Scan for the cell matching the given text and deliver its (x, y) coordinate at center. 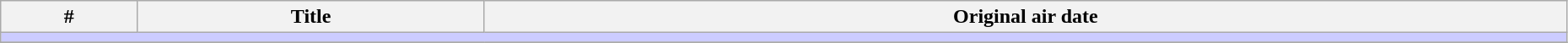
# (69, 17)
Title (311, 17)
Original air date (1026, 17)
